For the text-containing cell, return its midpoint in (x, y) coordinate format. 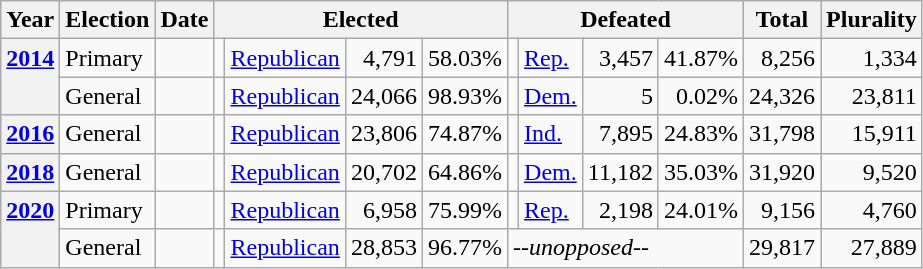
31,798 (782, 134)
24,066 (384, 96)
Plurality (872, 20)
74.87% (464, 134)
Year (30, 20)
--unopposed-- (625, 248)
Ind. (551, 134)
1,334 (872, 58)
7,895 (620, 134)
8,256 (782, 58)
24,326 (782, 96)
2014 (30, 77)
9,520 (872, 172)
31,920 (782, 172)
2020 (30, 229)
Defeated (625, 20)
3,457 (620, 58)
20,702 (384, 172)
2016 (30, 134)
29,817 (782, 248)
4,760 (872, 210)
27,889 (872, 248)
98.93% (464, 96)
75.99% (464, 210)
64.86% (464, 172)
9,156 (782, 210)
Total (782, 20)
96.77% (464, 248)
5 (620, 96)
2,198 (620, 210)
6,958 (384, 210)
11,182 (620, 172)
41.87% (700, 58)
0.02% (700, 96)
28,853 (384, 248)
Election (108, 20)
58.03% (464, 58)
24.01% (700, 210)
Date (184, 20)
15,911 (872, 134)
2018 (30, 172)
Elected (361, 20)
35.03% (700, 172)
4,791 (384, 58)
23,811 (872, 96)
24.83% (700, 134)
23,806 (384, 134)
